Provide the [x, y] coordinate of the cell's center where the given text is located.  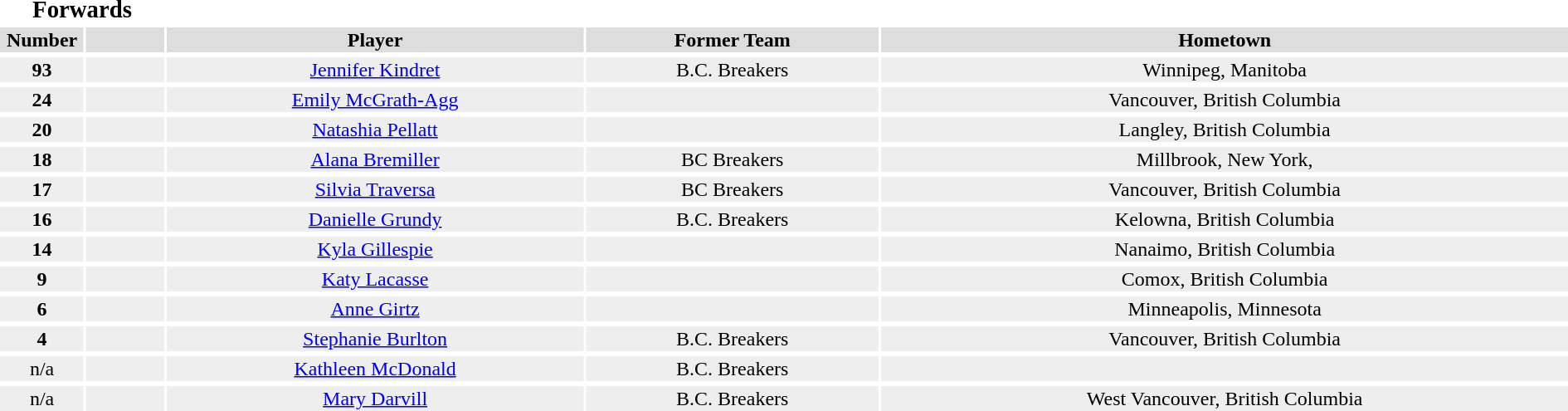
Danielle Grundy [375, 219]
Alana Bremiller [375, 159]
9 [41, 279]
Katy Lacasse [375, 279]
Kelowna, British Columbia [1225, 219]
Millbrook, New York, [1225, 159]
Former Team [732, 40]
Comox, British Columbia [1225, 279]
6 [41, 309]
17 [41, 189]
Anne Girtz [375, 309]
Player [375, 40]
Hometown [1225, 40]
West Vancouver, British Columbia [1225, 399]
Nanaimo, British Columbia [1225, 249]
Stephanie Burlton [375, 339]
Emily McGrath-Agg [375, 100]
Jennifer Kindret [375, 70]
Langley, British Columbia [1225, 130]
Natashia Pellatt [375, 130]
Winnipeg, Manitoba [1225, 70]
Kathleen McDonald [375, 369]
4 [41, 339]
Mary Darvill [375, 399]
93 [41, 70]
Number [41, 40]
Silvia Traversa [375, 189]
16 [41, 219]
Minneapolis, Minnesota [1225, 309]
24 [41, 100]
20 [41, 130]
14 [41, 249]
Kyla Gillespie [375, 249]
18 [41, 159]
